Search for the cell housing the specified text and yield its (X, Y) center coordinate. 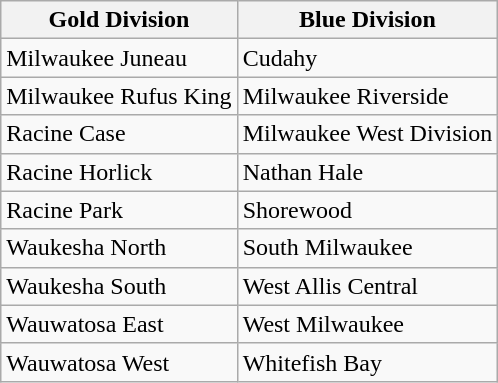
West Milwaukee (368, 324)
West Allis Central (368, 286)
Wauwatosa East (119, 324)
Racine Case (119, 134)
Whitefish Bay (368, 362)
Milwaukee Riverside (368, 96)
South Milwaukee (368, 248)
Wauwatosa West (119, 362)
Racine Park (119, 210)
Waukesha North (119, 248)
Shorewood (368, 210)
Racine Horlick (119, 172)
Milwaukee Rufus King (119, 96)
Blue Division (368, 20)
Milwaukee West Division (368, 134)
Nathan Hale (368, 172)
Waukesha South (119, 286)
Gold Division (119, 20)
Cudahy (368, 58)
Milwaukee Juneau (119, 58)
